Detect which cell encompasses the target text, then output its [X, Y] center coordinate. 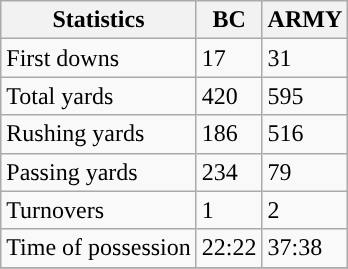
Statistics [99, 20]
37:38 [305, 248]
First downs [99, 58]
595 [305, 96]
Time of possession [99, 248]
ARMY [305, 20]
17 [229, 58]
31 [305, 58]
234 [229, 172]
BC [229, 20]
2 [305, 210]
1 [229, 210]
79 [305, 172]
Passing yards [99, 172]
186 [229, 134]
420 [229, 96]
Turnovers [99, 210]
Rushing yards [99, 134]
22:22 [229, 248]
Total yards [99, 96]
516 [305, 134]
